For the text-containing cell, return its midpoint in (X, Y) coordinate format. 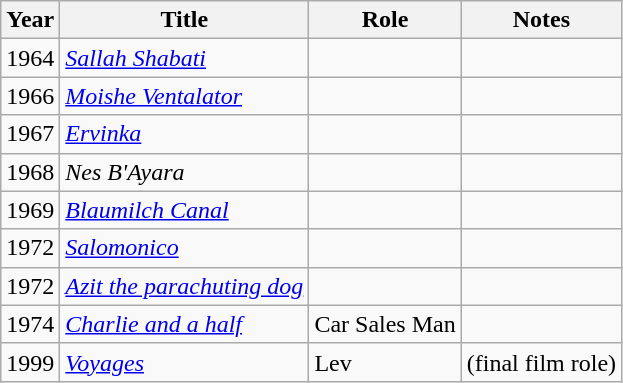
(final film role) (541, 362)
1999 (30, 362)
Role (385, 20)
Nes B'Ayara (184, 172)
Notes (541, 20)
Ervinka (184, 134)
Title (184, 20)
Sallah Shabati (184, 58)
Lev (385, 362)
1968 (30, 172)
Blaumilch Canal (184, 210)
Voyages (184, 362)
Car Sales Man (385, 324)
Salomonico (184, 248)
Charlie and a half (184, 324)
1969 (30, 210)
Year (30, 20)
Moishe Ventalator (184, 96)
Azit the parachuting dog (184, 286)
1967 (30, 134)
1966 (30, 96)
1974 (30, 324)
1964 (30, 58)
